Output the [x, y] coordinate of the center of the cell containing the given text.  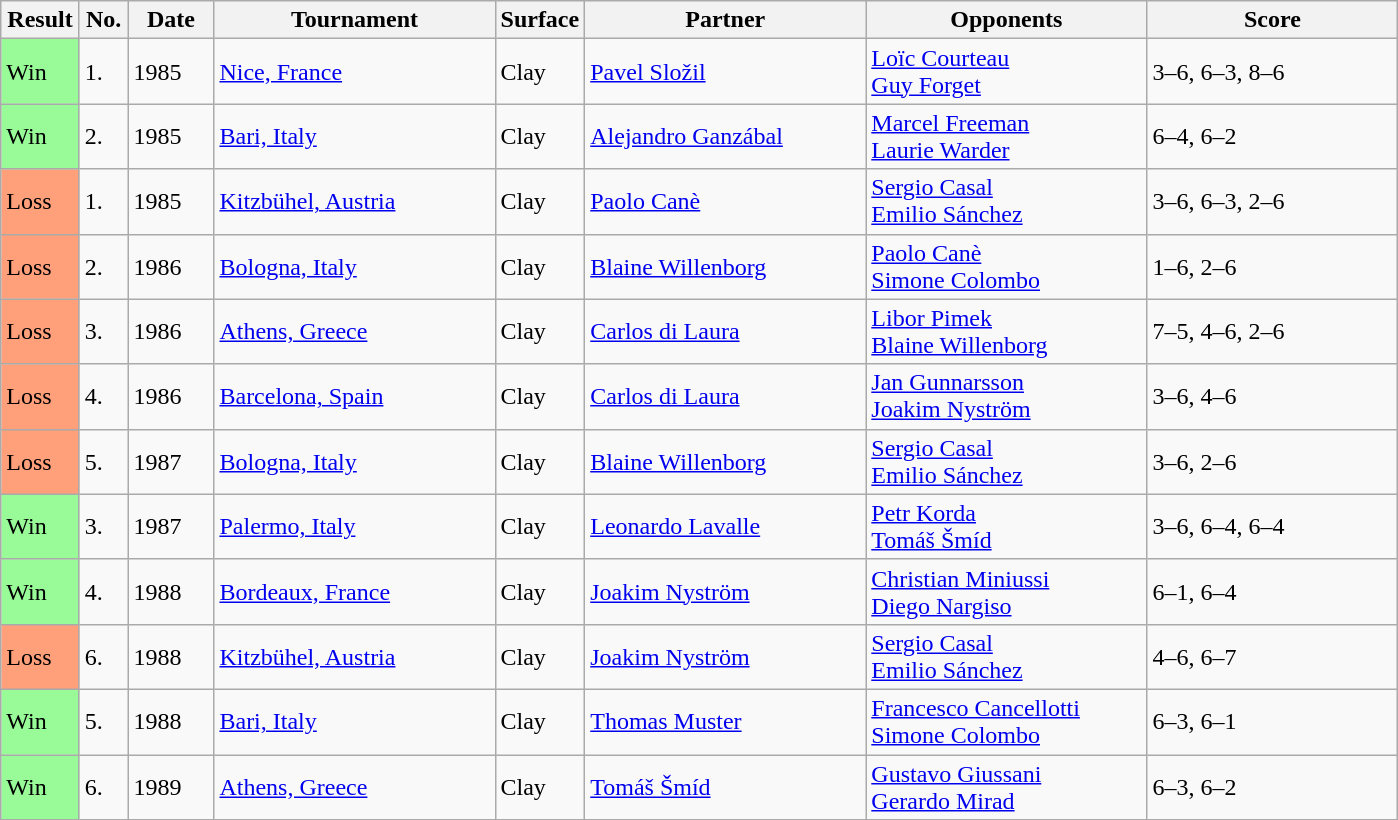
3–6, 6–4, 6–4 [1272, 526]
Paolo Canè [726, 202]
1–6, 2–6 [1272, 266]
Pavel Složil [726, 72]
Nice, France [354, 72]
Christian Miniussi Diego Nargiso [1006, 592]
Francesco Cancellotti Simone Colombo [1006, 722]
3–6, 6–3, 8–6 [1272, 72]
Alejandro Ganzábal [726, 136]
Paolo Canè Simone Colombo [1006, 266]
Palermo, Italy [354, 526]
Loïc Courteau Guy Forget [1006, 72]
6–3, 6–1 [1272, 722]
7–5, 4–6, 2–6 [1272, 332]
Surface [540, 20]
Opponents [1006, 20]
6–3, 6–2 [1272, 786]
4–6, 6–7 [1272, 656]
Jan Gunnarsson Joakim Nyström [1006, 396]
Date [171, 20]
Barcelona, Spain [354, 396]
Petr Korda Tomáš Šmíd [1006, 526]
3–6, 6–3, 2–6 [1272, 202]
Result [40, 20]
Marcel Freeman Laurie Warder [1006, 136]
Libor Pimek Blaine Willenborg [1006, 332]
Partner [726, 20]
Score [1272, 20]
Tomáš Šmíd [726, 786]
Leonardo Lavalle [726, 526]
Thomas Muster [726, 722]
Gustavo Giussani Gerardo Mirad [1006, 786]
Bordeaux, France [354, 592]
3–6, 2–6 [1272, 462]
1989 [171, 786]
3–6, 4–6 [1272, 396]
6–1, 6–4 [1272, 592]
6–4, 6–2 [1272, 136]
No. [104, 20]
Tournament [354, 20]
